Identify which cell holds the provided text, then report its (X, Y) central coordinate. 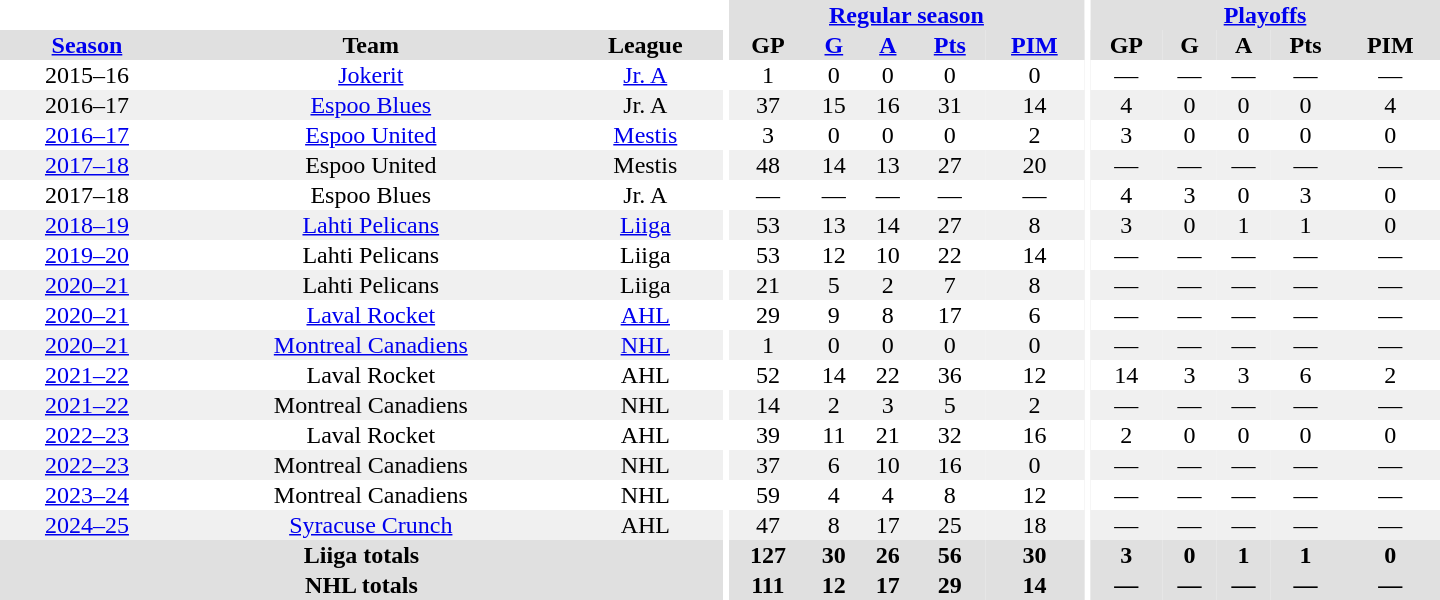
7 (950, 285)
48 (768, 165)
2024–25 (87, 525)
Jokerit (371, 75)
11 (834, 435)
15 (834, 105)
9 (834, 315)
18 (1034, 525)
56 (950, 555)
Season (87, 45)
2015–16 (87, 75)
111 (768, 585)
32 (950, 435)
47 (768, 525)
39 (768, 435)
Syracuse Crunch (371, 525)
2019–20 (87, 255)
26 (888, 555)
Liiga totals (362, 555)
Playoffs (1265, 15)
36 (950, 375)
2018–19 (87, 225)
2023–24 (87, 495)
20 (1034, 165)
League (646, 45)
31 (950, 105)
127 (768, 555)
59 (768, 495)
52 (768, 375)
Regular season (906, 15)
25 (950, 525)
NHL totals (362, 585)
Team (371, 45)
